Extract the [x, y] coordinate from the center of the cell holding the provided text.  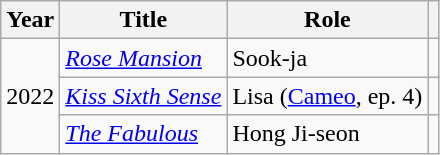
Hong Ji-seon [328, 134]
Title [144, 20]
2022 [30, 96]
Lisa (Cameo, ep. 4) [328, 96]
Sook-ja [328, 58]
Year [30, 20]
Role [328, 20]
Kiss Sixth Sense [144, 96]
The Fabulous [144, 134]
Rose Mansion [144, 58]
